Return [X, Y] of the center of cell containing provided text 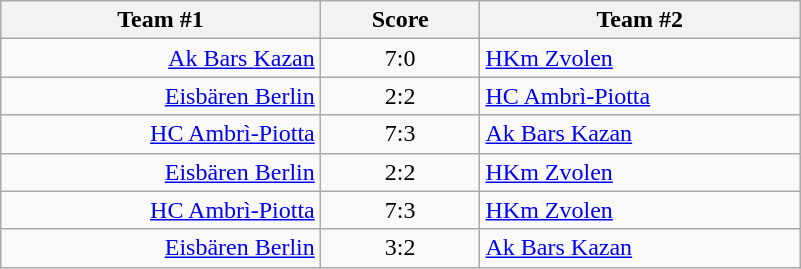
Score [400, 20]
Team #2 [640, 20]
Team #1 [161, 20]
3:2 [400, 248]
7:0 [400, 58]
